Search for the cell housing the specified text and yield its [x, y] center coordinate. 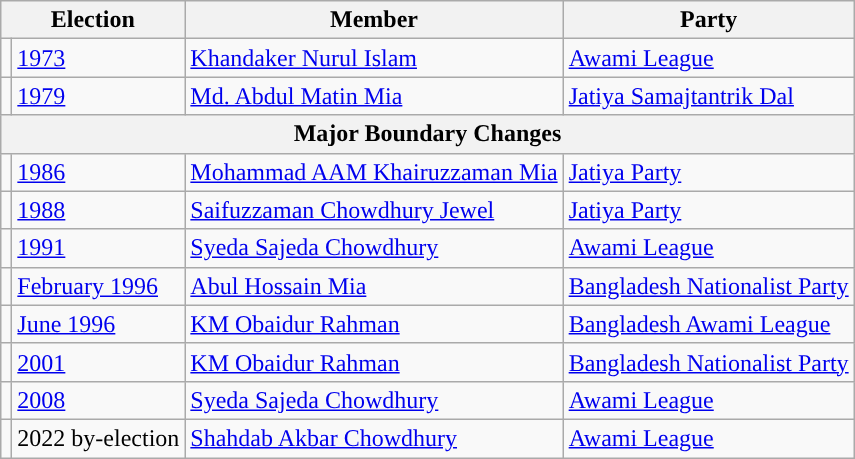
1979 [98, 96]
Party [708, 20]
Saifuzzaman Chowdhury Jewel [374, 210]
Abul Hossain Mia [374, 286]
1991 [98, 248]
February 1996 [98, 286]
Shahdab Akbar Chowdhury [374, 438]
Major Boundary Changes [428, 134]
2022 by-election [98, 438]
1973 [98, 58]
Election [93, 20]
June 1996 [98, 324]
Khandaker Nurul Islam [374, 58]
2001 [98, 362]
Member [374, 20]
2008 [98, 400]
1986 [98, 172]
1988 [98, 210]
Bangladesh Awami League [708, 324]
Jatiya Samajtantrik Dal [708, 96]
Md. Abdul Matin Mia [374, 96]
Mohammad AAM Khairuzzaman Mia [374, 172]
